Extract the [x, y] coordinate from the center of the cell holding the provided text.  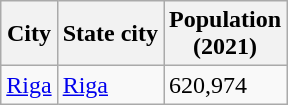
620,974 [226, 85]
City [29, 34]
Population(2021) [226, 34]
State city [110, 34]
